Detect which cell encompasses the target text, then output its [X, Y] center coordinate. 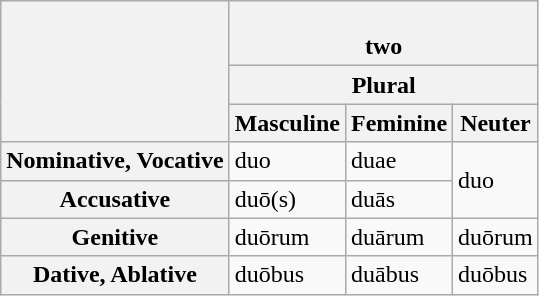
Plural [384, 85]
duae [400, 161]
Genitive [115, 237]
duābus [400, 275]
two [384, 34]
Neuter [496, 123]
Accusative [115, 199]
Dative, Ablative [115, 275]
duārum [400, 237]
Nominative, Vocative [115, 161]
duās [400, 199]
Masculine [287, 123]
duō(s) [287, 199]
Feminine [400, 123]
